For the text-containing cell, return its midpoint in [x, y] coordinate format. 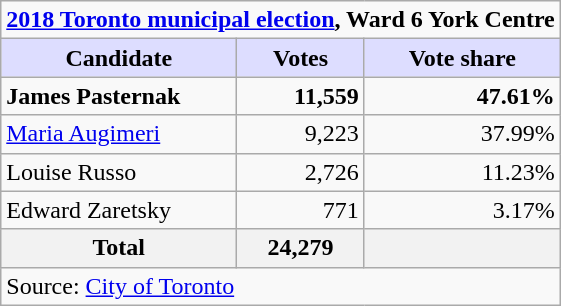
Maria Augimeri [119, 134]
771 [301, 210]
Total [119, 248]
3.17% [462, 210]
Louise Russo [119, 172]
Edward Zaretsky [119, 210]
Candidate [119, 58]
James Pasternak [119, 96]
9,223 [301, 134]
2,726 [301, 172]
Vote share [462, 58]
11.23% [462, 172]
Source: City of Toronto [281, 286]
2018 Toronto municipal election, Ward 6 York Centre [281, 20]
11,559 [301, 96]
47.61% [462, 96]
37.99% [462, 134]
Votes [301, 58]
24,279 [301, 248]
